Provide the [X, Y] coordinate of the cell's center where the given text is located.  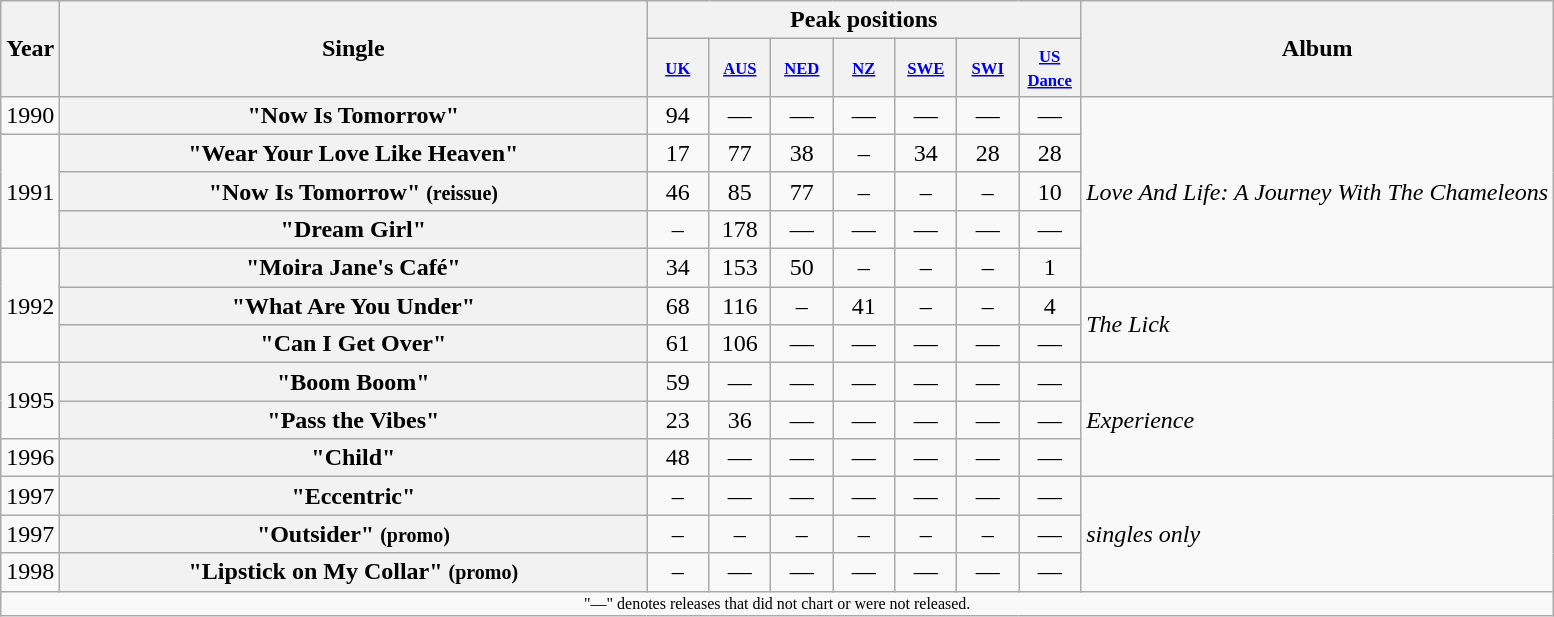
"Pass the Vibes" [354, 420]
46 [678, 191]
NZ [864, 68]
1 [1050, 268]
SWI [988, 68]
Album [1318, 49]
61 [678, 344]
"Now Is Tomorrow" (reissue) [354, 191]
50 [802, 268]
4 [1050, 306]
"Boom Boom" [354, 382]
38 [802, 153]
"What Are You Under" [354, 306]
116 [740, 306]
"Lipstick on My Collar" (promo) [354, 572]
59 [678, 382]
36 [740, 420]
Single [354, 49]
23 [678, 420]
178 [740, 229]
Peak positions [864, 20]
"Moira Jane's Café" [354, 268]
"Wear Your Love Like Heaven" [354, 153]
1995 [30, 401]
1992 [30, 306]
153 [740, 268]
"—" denotes releases that did not chart or were not released. [778, 603]
"Dream Girl" [354, 229]
UK [678, 68]
1991 [30, 191]
Love And Life: A Journey With The Chameleons [1318, 191]
68 [678, 306]
1998 [30, 572]
10 [1050, 191]
USDance [1050, 68]
1990 [30, 115]
48 [678, 458]
The Lick [1318, 325]
"Can I Get Over" [354, 344]
106 [740, 344]
NED [802, 68]
41 [864, 306]
"Eccentric" [354, 496]
85 [740, 191]
"Child" [354, 458]
"Now Is Tomorrow" [354, 115]
1996 [30, 458]
94 [678, 115]
singles only [1318, 534]
SWE [926, 68]
"Outsider" (promo) [354, 534]
AUS [740, 68]
17 [678, 153]
Experience [1318, 420]
Year [30, 49]
